Identify which cell holds the provided text, then report its (X, Y) central coordinate. 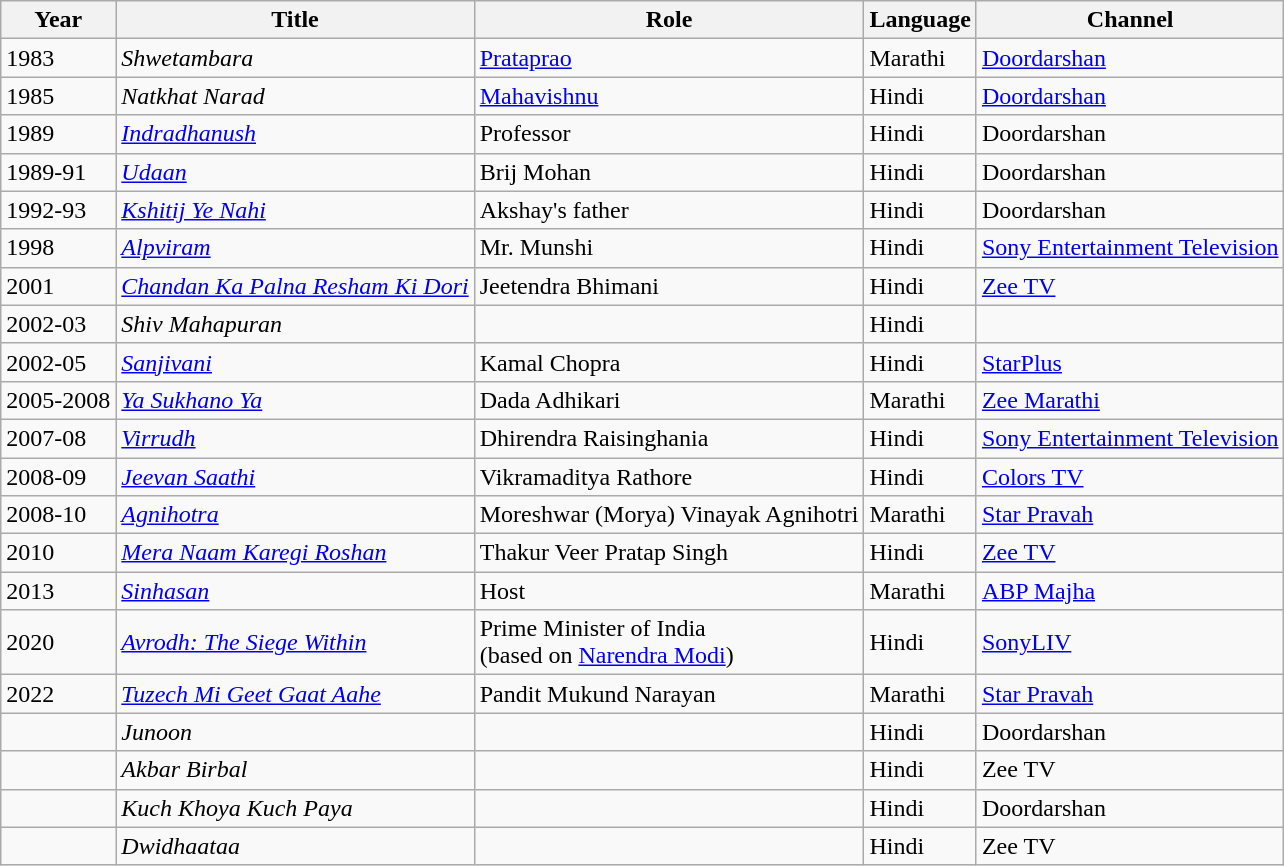
Akshay's father (669, 210)
Shiv Mahapuran (295, 324)
StarPlus (1130, 362)
Indradhanush (295, 134)
Kamal Chopra (669, 362)
2020 (58, 642)
Dada Adhikari (669, 400)
ABP Majha (1130, 591)
Prataprao (669, 58)
Pandit Mukund Narayan (669, 694)
Ya Sukhano Ya (295, 400)
Brij Mohan (669, 172)
Udaan (295, 172)
Vikramaditya Rathore (669, 477)
Shwetambara (295, 58)
1985 (58, 96)
1983 (58, 58)
Akbar Birbal (295, 770)
Language (920, 20)
Channel (1130, 20)
Role (669, 20)
Natkhat Narad (295, 96)
1992-93 (58, 210)
Thakur Veer Pratap Singh (669, 553)
2002-05 (58, 362)
Chandan Ka Palna Resham Ki Dori (295, 286)
2007-08 (58, 438)
Prime Minister of India (based on Narendra Modi) (669, 642)
Alpviram (295, 248)
Dhirendra Raisinghania (669, 438)
1998 (58, 248)
1989 (58, 134)
Dwidhaataa (295, 846)
Junoon (295, 732)
Tuzech Mi Geet Gaat Aahe (295, 694)
Jeetendra Bhimani (669, 286)
Sanjivani (295, 362)
2008-10 (58, 515)
2022 (58, 694)
Year (58, 20)
Professor (669, 134)
2001 (58, 286)
2008-09 (58, 477)
Virrudh (295, 438)
Avrodh: The Siege Within (295, 642)
Jeevan Saathi (295, 477)
Sinhasan (295, 591)
Kshitij Ye Nahi (295, 210)
2010 (58, 553)
Kuch Khoya Kuch Paya (295, 808)
2002-03 (58, 324)
Zee Marathi (1130, 400)
Mahavishnu (669, 96)
2013 (58, 591)
SonyLIV (1130, 642)
Host (669, 591)
Moreshwar (Morya) Vinayak Agnihotri (669, 515)
Agnihotra (295, 515)
Colors TV (1130, 477)
Mera Naam Karegi Roshan (295, 553)
Mr. Munshi (669, 248)
Title (295, 20)
1989-91 (58, 172)
2005-2008 (58, 400)
